Search for the cell housing the specified text and yield its [X, Y] center coordinate. 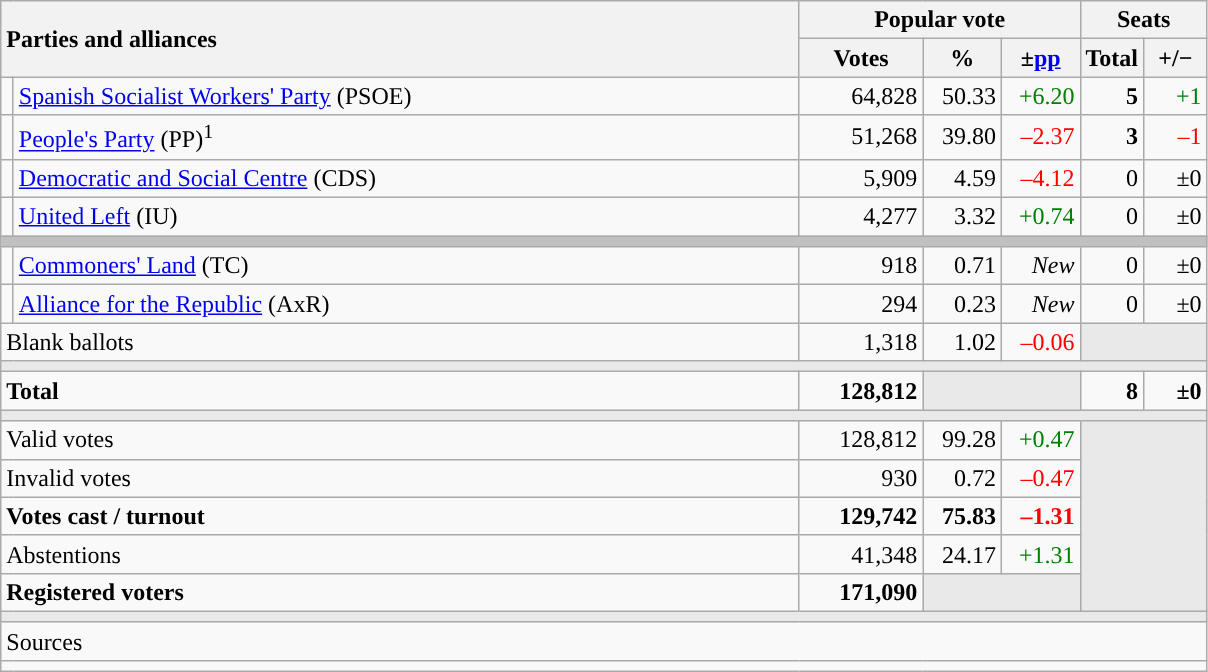
64,828 [861, 96]
24.17 [962, 554]
% [962, 58]
99.28 [962, 440]
Commoners' Land (TC) [406, 266]
Spanish Socialist Workers' Party (PSOE) [406, 96]
171,090 [861, 592]
+0.47 [1040, 440]
0.23 [962, 304]
Blank ballots [400, 342]
+1.31 [1040, 554]
5 [1112, 96]
Parties and alliances [400, 39]
0.71 [962, 266]
1,318 [861, 342]
+1 [1176, 96]
Votes [861, 58]
4.59 [962, 178]
Alliance for the Republic (AxR) [406, 304]
294 [861, 304]
8 [1112, 391]
+6.20 [1040, 96]
0.72 [962, 478]
–0.06 [1040, 342]
–2.37 [1040, 138]
–0.47 [1040, 478]
1.02 [962, 342]
Invalid votes [400, 478]
930 [861, 478]
Registered voters [400, 592]
+0.74 [1040, 217]
3.32 [962, 217]
3 [1112, 138]
51,268 [861, 138]
Votes cast / turnout [400, 516]
Valid votes [400, 440]
129,742 [861, 516]
Democratic and Social Centre (CDS) [406, 178]
918 [861, 266]
+/− [1176, 58]
39.80 [962, 138]
Abstentions [400, 554]
Seats [1144, 20]
People's Party (PP)1 [406, 138]
–4.12 [1040, 178]
±pp [1040, 58]
50.33 [962, 96]
75.83 [962, 516]
–1.31 [1040, 516]
Sources [604, 641]
41,348 [861, 554]
United Left (IU) [406, 217]
–1 [1176, 138]
Popular vote [940, 20]
4,277 [861, 217]
5,909 [861, 178]
